Provide the [X, Y] coordinate of the cell's center where the given text is located.  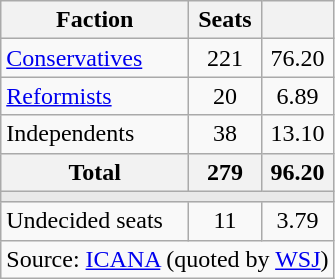
13.10 [298, 134]
Reformists [95, 96]
Seats [225, 20]
Undecided seats [95, 221]
Faction [95, 20]
96.20 [298, 172]
221 [225, 58]
Source: ICANA (quoted by WSJ) [168, 259]
6.89 [298, 96]
11 [225, 221]
76.20 [298, 58]
Total [95, 172]
3.79 [298, 221]
Independents [95, 134]
Conservatives [95, 58]
279 [225, 172]
38 [225, 134]
20 [225, 96]
